Find where the given text appears and provide that cell's center as (X, Y) coordinate. 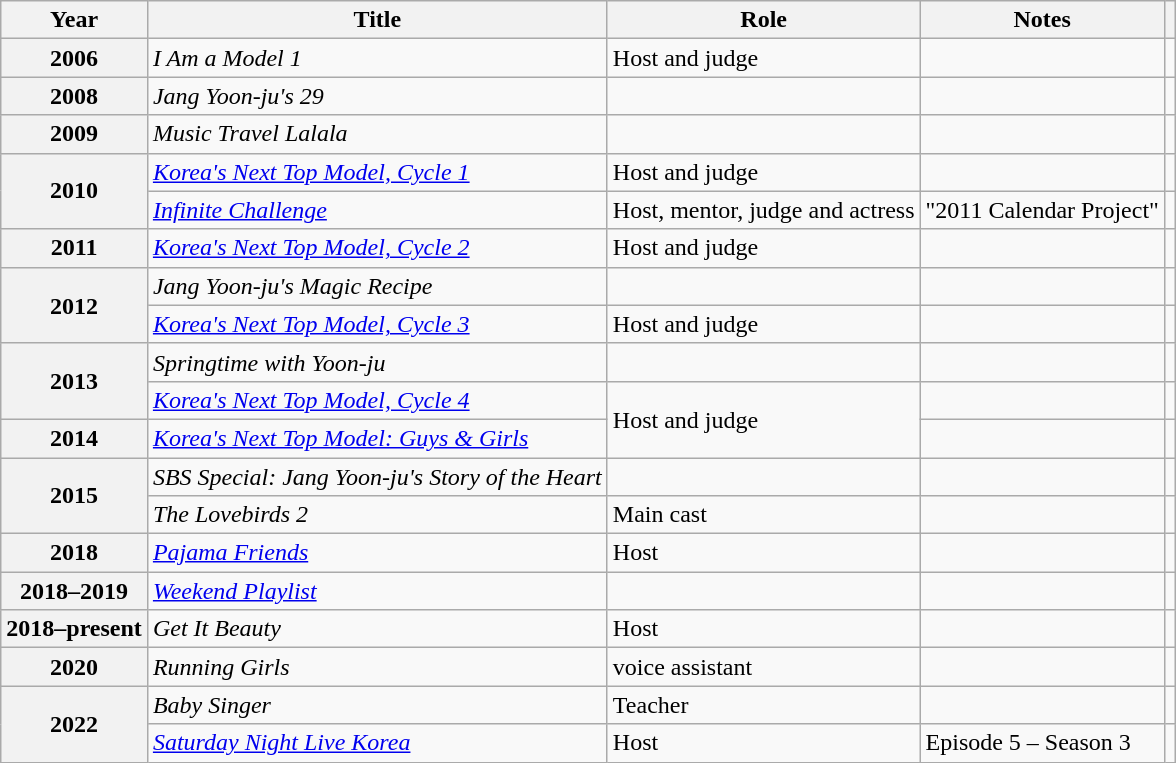
2008 (74, 96)
Infinite Challenge (377, 210)
2018–present (74, 629)
2009 (74, 134)
2018–2019 (74, 591)
Title (377, 20)
Korea's Next Top Model, Cycle 2 (377, 248)
2011 (74, 248)
2012 (74, 305)
Korea's Next Top Model, Cycle 3 (377, 324)
2020 (74, 667)
Teacher (764, 705)
Korea's Next Top Model, Cycle 4 (377, 400)
Running Girls (377, 667)
I Am a Model 1 (377, 58)
2014 (74, 438)
Jang Yoon-ju's Magic Recipe (377, 286)
voice assistant (764, 667)
Role (764, 20)
2022 (74, 724)
Jang Yoon-ju's 29 (377, 96)
2018 (74, 553)
Saturday Night Live Korea (377, 743)
Host, mentor, judge and actress (764, 210)
Episode 5 – Season 3 (1042, 743)
Get It Beauty (377, 629)
Baby Singer (377, 705)
Springtime with Yoon-ju (377, 362)
2010 (74, 191)
The Lovebirds 2 (377, 515)
Year (74, 20)
2015 (74, 496)
Korea's Next Top Model: Guys & Girls (377, 438)
2013 (74, 381)
Notes (1042, 20)
Music Travel Lalala (377, 134)
2006 (74, 58)
Pajama Friends (377, 553)
Main cast (764, 515)
Weekend Playlist (377, 591)
Korea's Next Top Model, Cycle 1 (377, 172)
"2011 Calendar Project" (1042, 210)
SBS Special: Jang Yoon-ju's Story of the Heart (377, 477)
